Return [x, y] of the center of cell containing provided text 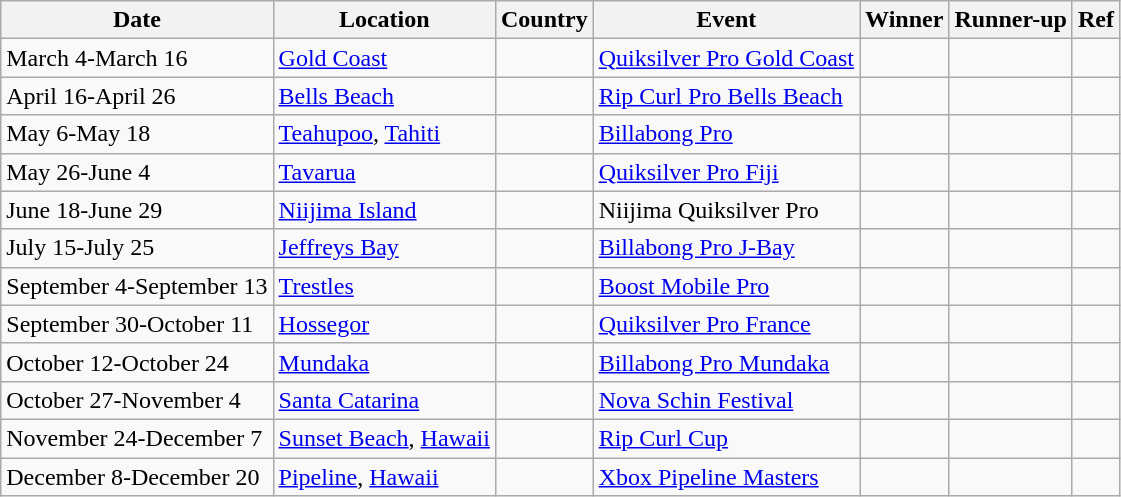
Niijima Island [384, 210]
Quiksilver Pro Gold Coast [726, 58]
Boost Mobile Pro [726, 286]
September 4-September 13 [137, 286]
March 4-March 16 [137, 58]
November 24-December 7 [137, 438]
October 27-November 4 [137, 400]
Teahupoo, Tahiti [384, 134]
Date [137, 20]
Rip Curl Cup [726, 438]
Location [384, 20]
Winner [904, 20]
Niijima Quiksilver Pro [726, 210]
Rip Curl Pro Bells Beach [726, 96]
Gold Coast [384, 58]
Bells Beach [384, 96]
Sunset Beach, Hawaii [384, 438]
Mundaka [384, 362]
June 18-June 29 [137, 210]
Xbox Pipeline Masters [726, 477]
December 8-December 20 [137, 477]
Santa Catarina [384, 400]
July 15-July 25 [137, 248]
Billabong Pro J-Bay [726, 248]
Ref [1096, 20]
October 12-October 24 [137, 362]
Trestles [384, 286]
Billabong Pro [726, 134]
Pipeline, Hawaii [384, 477]
Jeffreys Bay [384, 248]
May 26-June 4 [137, 172]
Nova Schin Festival [726, 400]
Runner-up [1011, 20]
April 16-April 26 [137, 96]
Quiksilver Pro France [726, 324]
May 6-May 18 [137, 134]
Event [726, 20]
Hossegor [384, 324]
Quiksilver Pro Fiji [726, 172]
Billabong Pro Mundaka [726, 362]
Country [544, 20]
Tavarua [384, 172]
September 30-October 11 [137, 324]
